Output the [X, Y] coordinate of the center of the cell containing the given text.  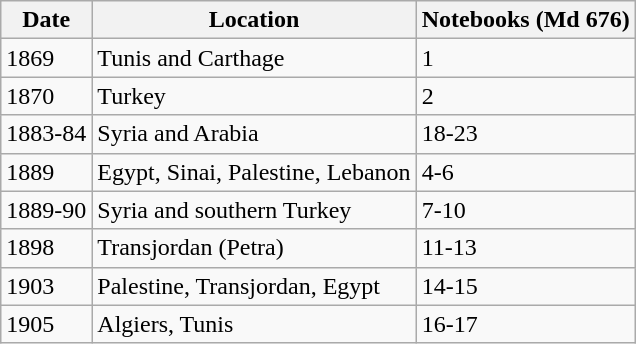
16-17 [526, 324]
2 [526, 96]
Egypt, Sinai, Palestine, Lebanon [254, 172]
Palestine, Transjordan, Egypt [254, 286]
1870 [46, 96]
Syria and Arabia [254, 134]
18-23 [526, 134]
Algiers, Tunis [254, 324]
Location [254, 20]
1869 [46, 58]
1898 [46, 248]
4-6 [526, 172]
1889 [46, 172]
1883-84 [46, 134]
Turkey [254, 96]
Notebooks (Md 676) [526, 20]
14-15 [526, 286]
Tunis and Carthage [254, 58]
1889-90 [46, 210]
11-13 [526, 248]
Syria and southern Turkey [254, 210]
1905 [46, 324]
7-10 [526, 210]
Transjordan (Petra) [254, 248]
1 [526, 58]
1903 [46, 286]
Date [46, 20]
